Find where the given text appears and provide that cell's center as (X, Y) coordinate. 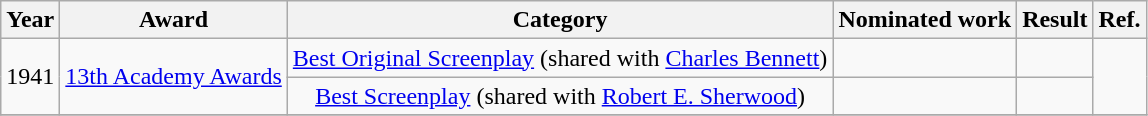
Award (174, 20)
1941 (30, 77)
Year (30, 20)
Best Original Screenplay (shared with Charles Bennett) (560, 58)
Nominated work (925, 20)
Category (560, 20)
Result (1055, 20)
13th Academy Awards (174, 77)
Best Screenplay (shared with Robert E. Sherwood) (560, 96)
Ref. (1120, 20)
